Find where the given text appears and provide that cell's center as (x, y) coordinate. 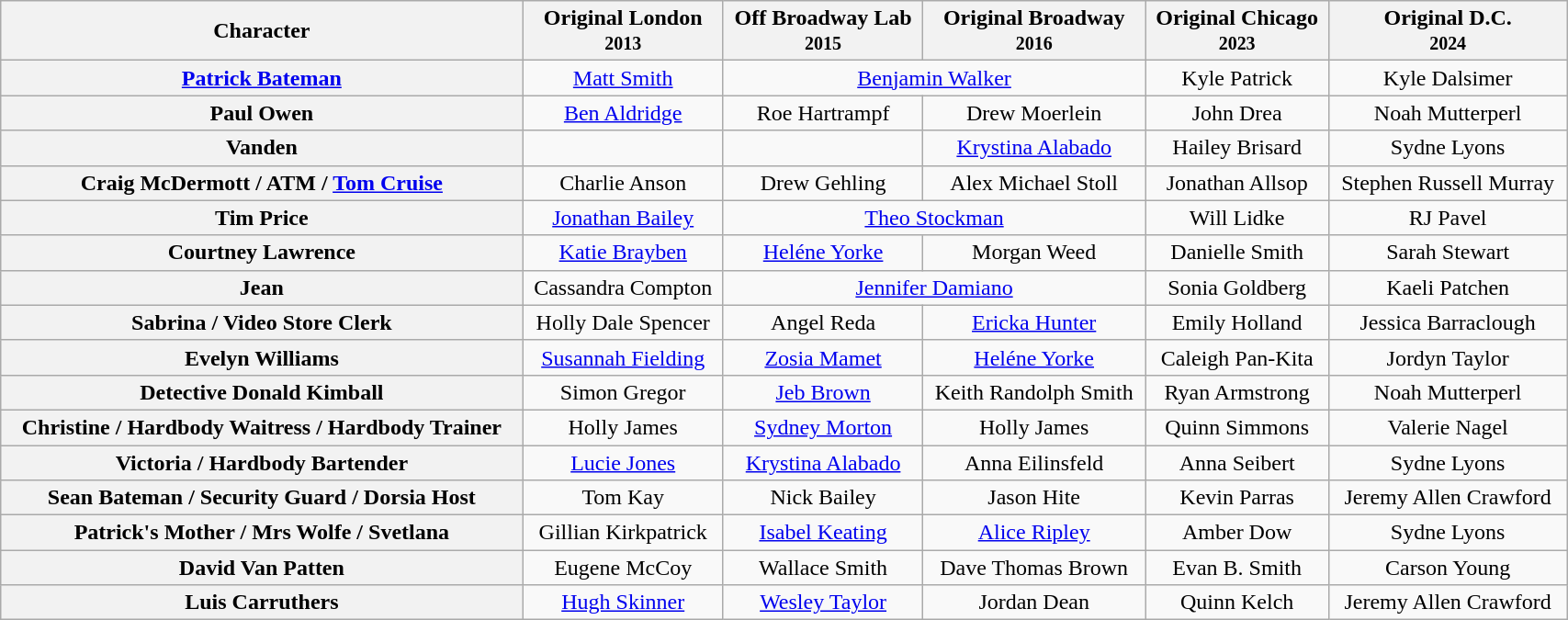
Cassandra Compton (623, 287)
David Van Patten (262, 568)
Sonia Goldberg (1237, 287)
Anna Seibert (1237, 462)
Luis Carruthers (262, 603)
Patrick Bateman (262, 78)
Caleigh Pan-Kita (1237, 357)
Zosia Mamet (823, 357)
Nick Bailey (823, 498)
Alice Ripley (1034, 533)
Drew Gehling (823, 183)
Jason Hite (1034, 498)
Jonathan Bailey (623, 218)
Lucie Jones (623, 462)
Matt Smith (623, 78)
Kyle Patrick (1237, 78)
Hugh Skinner (623, 603)
Jessica Barraclough (1448, 322)
Wallace Smith (823, 568)
Roe Hartrampf (823, 113)
Carson Young (1448, 568)
Kaeli Patchen (1448, 287)
Jennifer Damiano (933, 287)
Will Lidke (1237, 218)
Eugene McCoy (623, 568)
Danielle Smith (1237, 253)
Katie Brayben (623, 253)
Gillian Kirkpatrick (623, 533)
Wesley Taylor (823, 603)
Keith Randolph Smith (1034, 392)
Sean Bateman / Security Guard / Dorsia Host (262, 498)
Victoria / Hardbody Bartender (262, 462)
Evan B. Smith (1237, 568)
Kevin Parras (1237, 498)
Benjamin Walker (933, 78)
John Drea (1237, 113)
Sabrina / Video Store Clerk (262, 322)
Evelyn Williams (262, 357)
Alex Michael Stoll (1034, 183)
Emily Holland (1237, 322)
Sydney Morton (823, 427)
Jordan Dean (1034, 603)
Valerie Nagel (1448, 427)
Susannah Fielding (623, 357)
Original London 2013 (623, 31)
Ericka Hunter (1034, 322)
Quinn Simmons (1237, 427)
Drew Moerlein (1034, 113)
Theo Stockman (933, 218)
Jonathan Allsop (1237, 183)
Paul Owen (262, 113)
Vanden (262, 148)
Angel Reda (823, 322)
Craig McDermott / ATM / Tom Cruise (262, 183)
Original Chicago 2023 (1237, 31)
Christine / Hardbody Waitress / Hardbody Trainer (262, 427)
Ben Aldridge (623, 113)
Patrick's Mother / Mrs Wolfe / Svetlana (262, 533)
Ryan Armstrong (1237, 392)
Jordyn Taylor (1448, 357)
Isabel Keating (823, 533)
Tim Price (262, 218)
Amber Dow (1237, 533)
Original D.C. 2024 (1448, 31)
Quinn Kelch (1237, 603)
Holly Dale Spencer (623, 322)
Simon Gregor (623, 392)
Original Broadway 2016 (1034, 31)
Dave Thomas Brown (1034, 568)
Hailey Brisard (1237, 148)
Tom Kay (623, 498)
Character (262, 31)
Jean (262, 287)
RJ Pavel (1448, 218)
Charlie Anson (623, 183)
Anna Eilinsfeld (1034, 462)
Morgan Weed (1034, 253)
Courtney Lawrence (262, 253)
Stephen Russell Murray (1448, 183)
Kyle Dalsimer (1448, 78)
Detective Donald Kimball (262, 392)
Jeb Brown (823, 392)
Sarah Stewart (1448, 253)
Off Broadway Lab 2015 (823, 31)
